For the text-containing cell, return its midpoint in (X, Y) coordinate format. 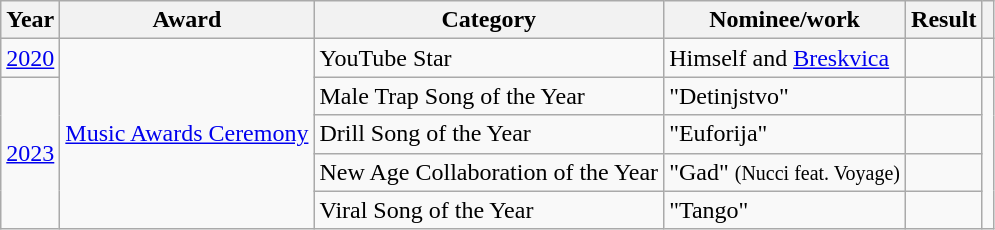
Drill Song of the Year (489, 134)
YouTube Star (489, 58)
Category (489, 20)
Award (187, 20)
New Age Collaboration of the Year (489, 172)
"Tango" (785, 210)
"Gad" (Nucci feat. Voyage) (785, 172)
Year (30, 20)
Himself and Breskvica (785, 58)
Viral Song of the Year (489, 210)
2023 (30, 153)
Result (944, 20)
Male Trap Song of the Year (489, 96)
"Detinjstvo" (785, 96)
Nominee/work (785, 20)
"Euforija" (785, 134)
2020 (30, 58)
Music Awards Ceremony (187, 134)
